Find where the given text appears and provide that cell's center as [x, y] coordinate. 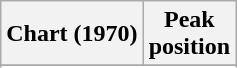
Chart (1970) [72, 34]
Peak position [189, 34]
